Locate the cell with the specified text and output its [X, Y] center coordinate. 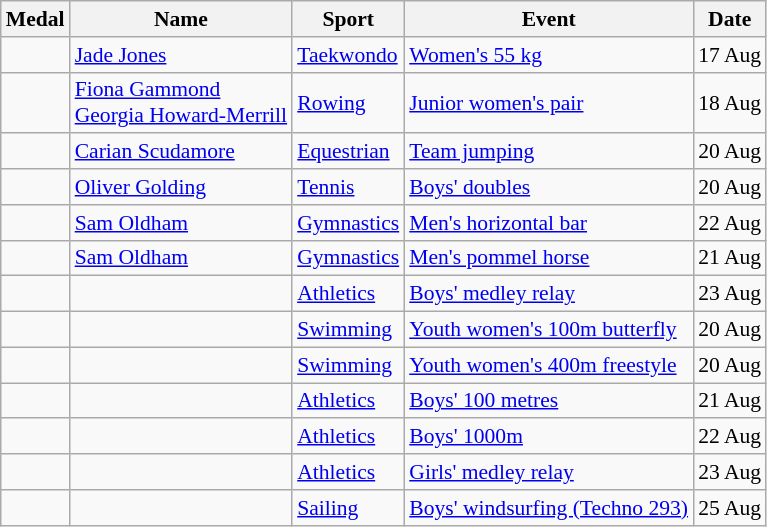
Fiona Gammond Georgia Howard-Merrill [182, 102]
Boys' 100 metres [548, 401]
25 Aug [730, 508]
Youth women's 400m freestyle [548, 365]
18 Aug [730, 102]
17 Aug [730, 55]
Men's pommel horse [548, 258]
Youth women's 100m butterfly [548, 330]
Jade Jones [182, 55]
Carian Scudamore [182, 152]
Men's horizontal bar [548, 223]
Tennis [348, 187]
Equestrian [348, 152]
Sport [348, 19]
Oliver Golding [182, 187]
Sailing [348, 508]
Name [182, 19]
Team jumping [548, 152]
Rowing [348, 102]
Boys' medley relay [548, 294]
Girls' medley relay [548, 472]
Taekwondo [348, 55]
Boys' windsurfing (Techno 293) [548, 508]
Junior women's pair [548, 102]
Boys' doubles [548, 187]
Medal [36, 19]
Event [548, 19]
Women's 55 kg [548, 55]
Boys' 1000m [548, 437]
Date [730, 19]
